Return (X, Y) of the center of cell containing provided text 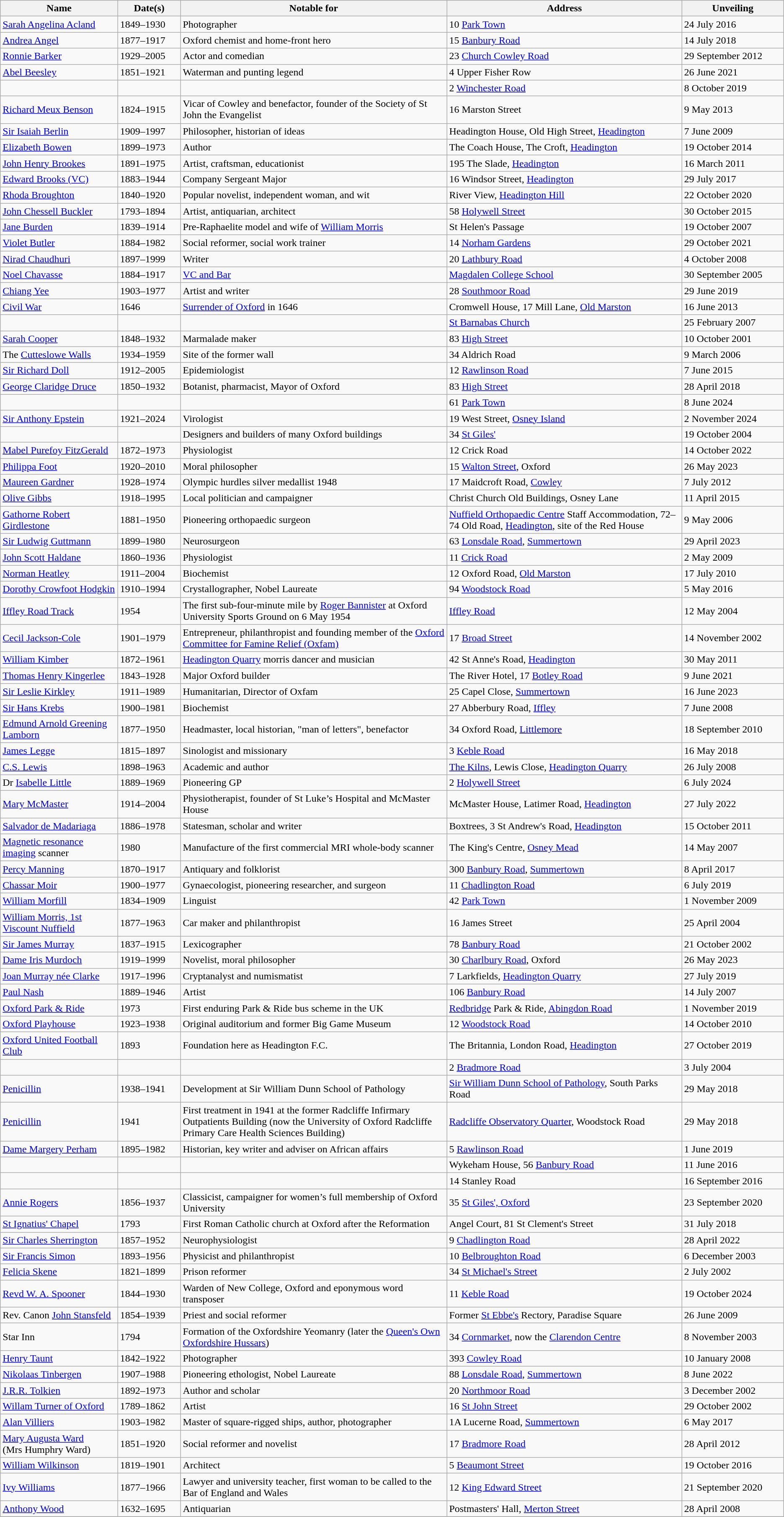
The River Hotel, 17 Botley Road (565, 676)
21 October 2002 (733, 944)
The Cutteslowe Walls (59, 355)
1840–1920 (149, 195)
1895–1982 (149, 1149)
94 Woodstock Road (565, 589)
Moral philosopher (314, 466)
5 Beaumont Street (565, 1465)
First Roman Catholic church at Oxford after the Reformation (314, 1224)
McMaster House, Latimer Road, Headington (565, 805)
Major Oxford builder (314, 676)
35 St Giles', Oxford (565, 1203)
30 September 2005 (733, 275)
1834–1909 (149, 901)
Formation of the Oxfordshire Yeomanry (later the Queen's Own Oxfordshire Hussars) (314, 1337)
Date(s) (149, 8)
Postmasters' Hall, Merton Street (565, 1509)
23 Church Cowley Road (565, 56)
Nuffield Orthopaedic Centre Staff Accommodation, 72–74 Old Road, Headington, site of the Red House (565, 520)
Civil War (59, 307)
19 October 2014 (733, 147)
15 Banbury Road (565, 40)
26 June 2021 (733, 72)
19 October 2007 (733, 227)
42 St Anne's Road, Headington (565, 660)
17 Maidcroft Road, Cowley (565, 482)
Vicar of Cowley and benefactor, founder of the Society of St John the Evangelist (314, 110)
Waterman and punting legend (314, 72)
Artist and writer (314, 291)
14 October 2022 (733, 450)
1A Lucerne Road, Summertown (565, 1422)
Artist, craftsman, educationist (314, 163)
Anthony Wood (59, 1509)
Oxford Park & Ride (59, 1008)
1 November 2009 (733, 901)
1854–1939 (149, 1315)
Artist, antiquarian, architect (314, 211)
Iffley Road Track (59, 611)
30 October 2015 (733, 211)
George Claridge Druce (59, 386)
1877–1950 (149, 729)
11 June 2016 (733, 1165)
Andrea Angel (59, 40)
19 October 2004 (733, 434)
Cecil Jackson-Cole (59, 638)
Salvador de Madariaga (59, 826)
10 October 2001 (733, 339)
8 October 2019 (733, 88)
VC and Bar (314, 275)
8 November 2003 (733, 1337)
Redbridge Park & Ride, Abingdon Road (565, 1008)
30 May 2011 (733, 660)
1893 (149, 1045)
300 Banbury Road, Summertown (565, 869)
Sir James Murray (59, 944)
22 October 2020 (733, 195)
14 July 2018 (733, 40)
Paul Nash (59, 992)
Olive Gibbs (59, 498)
Manufacture of the first commercial MRI whole-body scanner (314, 847)
Warden of New College, Oxford and eponymous word transposer (314, 1293)
Author (314, 147)
Sir Isaiah Berlin (59, 131)
78 Banbury Road (565, 944)
11 Keble Road (565, 1293)
Sarah Cooper (59, 339)
1914–2004 (149, 805)
1893–1956 (149, 1256)
1897–1999 (149, 259)
1877–1966 (149, 1487)
16 June 2013 (733, 307)
Willam Turner of Oxford (59, 1406)
Epidemiologist (314, 370)
27 October 2019 (733, 1045)
1794 (149, 1337)
1912–2005 (149, 370)
1921–2024 (149, 418)
12 May 2004 (733, 611)
John Scott Haldane (59, 557)
1907–1988 (149, 1374)
7 July 2012 (733, 482)
19 West Street, Osney Island (565, 418)
1903–1977 (149, 291)
1899–1980 (149, 541)
1842–1922 (149, 1358)
1980 (149, 847)
William Wilkinson (59, 1465)
7 June 2008 (733, 707)
16 Windsor Street, Headington (565, 179)
11 April 2015 (733, 498)
Author and scholar (314, 1390)
26 June 2009 (733, 1315)
1884–1917 (149, 275)
2 Winchester Road (565, 88)
Novelist, moral philosopher (314, 960)
Cromwell House, 17 Mill Lane, Old Marston (565, 307)
Foundation here as Headington F.C. (314, 1045)
4 Upper Fisher Row (565, 72)
Surrender of Oxford in 1646 (314, 307)
Dorothy Crowfoot Hodgkin (59, 589)
58 Holywell Street (565, 211)
Dame Margery Perham (59, 1149)
Prison reformer (314, 1272)
Sir Francis Simon (59, 1256)
Physiotherapist, founder of St Luke’s Hospital and McMaster House (314, 805)
Antiquarian (314, 1509)
Boxtrees, 3 St Andrew's Road, Headington (565, 826)
Rhoda Broughton (59, 195)
Address (565, 8)
1918–1995 (149, 498)
Edmund Arnold Greening Lamborn (59, 729)
Gathorne Robert Girdlestone (59, 520)
12 Crick Road (565, 450)
1860–1936 (149, 557)
1789–1862 (149, 1406)
1898–1963 (149, 766)
1646 (149, 307)
21 September 2020 (733, 1487)
14 Stanley Road (565, 1181)
29 October 2002 (733, 1406)
Statesman, scholar and writer (314, 826)
Sir William Dunn School of Pathology, South Parks Road (565, 1089)
1856–1937 (149, 1203)
1872–1973 (149, 450)
24 July 2016 (733, 24)
11 Chadlington Road (565, 885)
9 Chadlington Road (565, 1240)
Felicia Skene (59, 1272)
Nirad Chaudhuri (59, 259)
Designers and builders of many Oxford buildings (314, 434)
1929–2005 (149, 56)
William Kimber (59, 660)
15 Walton Street, Oxford (565, 466)
12 Rawlinson Road (565, 370)
27 Abberbury Road, Iffley (565, 707)
Sir Hans Krebs (59, 707)
Annie Rogers (59, 1203)
Chiang Yee (59, 291)
1928–1974 (149, 482)
Linguist (314, 901)
3 December 2002 (733, 1390)
1889–1969 (149, 783)
1837–1915 (149, 944)
25 February 2007 (733, 323)
1632–1695 (149, 1509)
Actor and comedian (314, 56)
1891–1975 (149, 163)
Marmalade maker (314, 339)
Original auditorium and former Big Game Museum (314, 1024)
Revd W. A. Spooner (59, 1293)
William Morfill (59, 901)
1889–1946 (149, 992)
St Barnabas Church (565, 323)
63 Lonsdale Road, Summertown (565, 541)
Car maker and philanthropist (314, 923)
1877–1963 (149, 923)
1 November 2019 (733, 1008)
Notable for (314, 8)
10 Belbroughton Road (565, 1256)
J.R.R. Tolkien (59, 1390)
5 May 2016 (733, 589)
16 May 2018 (733, 751)
34 Aldrich Road (565, 355)
Oxford chemist and home-front hero (314, 40)
Classicist, campaigner for women’s full membership of Oxford University (314, 1203)
27 July 2019 (733, 976)
1973 (149, 1008)
195 The Slade, Headington (565, 163)
19 October 2016 (733, 1465)
Sir Charles Sherrington (59, 1240)
Sarah Angelina Acland (59, 24)
1923–1938 (149, 1024)
29 April 2023 (733, 541)
1954 (149, 611)
Writer (314, 259)
Development at Sir William Dunn School of Pathology (314, 1089)
Pioneering ethologist, Nobel Laureate (314, 1374)
1839–1914 (149, 227)
18 September 2010 (733, 729)
29 July 2017 (733, 179)
12 Oxford Road, Old Marston (565, 573)
First enduring Park & Ride bus scheme in the UK (314, 1008)
Company Sergeant Major (314, 179)
8 June 2024 (733, 402)
4 October 2008 (733, 259)
1877–1917 (149, 40)
106 Banbury Road (565, 992)
34 Oxford Road, Littlemore (565, 729)
25 Capel Close, Summertown (565, 691)
Iffley Road (565, 611)
1 June 2019 (733, 1149)
1917–1996 (149, 976)
7 Larkfields, Headington Quarry (565, 976)
29 June 2019 (733, 291)
34 St Giles' (565, 434)
3 Keble Road (565, 751)
1892–1973 (149, 1390)
Neurophysiologist (314, 1240)
393 Cowley Road (565, 1358)
16 James Street (565, 923)
30 Charlbury Road, Oxford (565, 960)
Wykeham House, 56 Banbury Road (565, 1165)
1849–1930 (149, 24)
Nikolaas Tinbergen (59, 1374)
7 June 2009 (733, 131)
7 June 2015 (733, 370)
20 Northmoor Road (565, 1390)
9 May 2006 (733, 520)
1793–1894 (149, 211)
St Ignatius' Chapel (59, 1224)
Jane Burden (59, 227)
2 November 2024 (733, 418)
Olympic hurdles silver medallist 1948 (314, 482)
Local politician and campaigner (314, 498)
1941 (149, 1122)
Magdalen College School (565, 275)
16 June 2023 (733, 691)
Pre-Raphaelite model and wife of William Morris (314, 227)
Headington House, Old High Street, Headington (565, 131)
3 July 2004 (733, 1067)
1911–2004 (149, 573)
Philippa Foot (59, 466)
Site of the former wall (314, 355)
St Helen's Passage (565, 227)
Angel Court, 81 St Clement's Street (565, 1224)
1884–1982 (149, 243)
Philosopher, historian of ideas (314, 131)
Sinologist and missionary (314, 751)
19 October 2024 (733, 1293)
1851–1920 (149, 1444)
John Henry Brookes (59, 163)
River View, Headington Hill (565, 195)
14 Norham Gardens (565, 243)
Lexicographer (314, 944)
Oxford Playhouse (59, 1024)
1815–1897 (149, 751)
Neurosurgeon (314, 541)
6 July 2024 (733, 783)
1934–1959 (149, 355)
Elizabeth Bowen (59, 147)
5 Rawlinson Road (565, 1149)
Sir Leslie Kirkley (59, 691)
Christ Church Old Buildings, Osney Lane (565, 498)
The first sub-four-minute mile by Roger Bannister at Oxford University Sports Ground on 6 May 1954 (314, 611)
Maureen Gardner (59, 482)
Norman Heatley (59, 573)
15 October 2011 (733, 826)
14 July 2007 (733, 992)
Thomas Henry Kingerlee (59, 676)
1886–1978 (149, 826)
John Chessell Buckler (59, 211)
1844–1930 (149, 1293)
Gynaecologist, pioneering researcher, and surgeon (314, 885)
1843–1928 (149, 676)
1938–1941 (149, 1089)
The King's Centre, Osney Mead (565, 847)
1903–1982 (149, 1422)
Social reformer, social work trainer (314, 243)
9 March 2006 (733, 355)
Former St Ebbe's Rectory, Paradise Square (565, 1315)
1821–1899 (149, 1272)
Mary McMaster (59, 805)
10 Park Town (565, 24)
Oxford United Football Club (59, 1045)
61 Park Town (565, 402)
1883–1944 (149, 179)
1848–1932 (149, 339)
Sir Ludwig Guttmann (59, 541)
9 June 2021 (733, 676)
42 Park Town (565, 901)
Violet Butler (59, 243)
Star Inn (59, 1337)
The Britannia, London Road, Headington (565, 1045)
Priest and social reformer (314, 1315)
Ivy Williams (59, 1487)
William Morris, 1st Viscount Nuffield (59, 923)
1911–1989 (149, 691)
1899–1973 (149, 147)
Magnetic resonance imaging scanner (59, 847)
Historian, key writer and adviser on African affairs (314, 1149)
Abel Beesley (59, 72)
1851–1921 (149, 72)
28 April 2012 (733, 1444)
Entrepreneur, philanthropist and founding member of the Oxford Committee for Famine Relief (Oxfam) (314, 638)
Dame Iris Murdoch (59, 960)
28 April 2008 (733, 1509)
Rev. Canon John Stansfeld (59, 1315)
1870–1917 (149, 869)
The Kilns, Lewis Close, Headington Quarry (565, 766)
16 Marston Street (565, 110)
12 Woodstock Road (565, 1024)
1920–2010 (149, 466)
29 September 2012 (733, 56)
2 Holywell Street (565, 783)
1919–1999 (149, 960)
Chassar Moir (59, 885)
Lawyer and university teacher, first woman to be called to the Bar of England and Wales (314, 1487)
17 Broad Street (565, 638)
16 March 2011 (733, 163)
28 Southmoor Road (565, 291)
1793 (149, 1224)
Dr Isabelle Little (59, 783)
Humanitarian, Director of Oxfam (314, 691)
8 April 2017 (733, 869)
Radcliffe Observatory Quarter, Woodstock Road (565, 1122)
1857–1952 (149, 1240)
Headmaster, local historian, "man of letters", benefactor (314, 729)
Headington Quarry morris dancer and musician (314, 660)
25 April 2004 (733, 923)
The Coach House, The Croft, Headington (565, 147)
31 July 2018 (733, 1224)
11 Crick Road (565, 557)
14 May 2007 (733, 847)
Henry Taunt (59, 1358)
Architect (314, 1465)
Pioneering orthopaedic surgeon (314, 520)
1872–1961 (149, 660)
29 October 2021 (733, 243)
Alan Villiers (59, 1422)
Physicist and philanthropist (314, 1256)
Sir Anthony Epstein (59, 418)
23 September 2020 (733, 1203)
1900–1981 (149, 707)
Name (59, 8)
2 Bradmore Road (565, 1067)
8 June 2022 (733, 1374)
20 Lathbury Road (565, 259)
14 November 2002 (733, 638)
Popular novelist, independent woman, and wit (314, 195)
1819–1901 (149, 1465)
Mary Augusta Ward (Mrs Humphry Ward) (59, 1444)
16 September 2016 (733, 1181)
88 Lonsdale Road, Summertown (565, 1374)
1901–1979 (149, 638)
16 St John Street (565, 1406)
Virologist (314, 418)
1909–1997 (149, 131)
Academic and author (314, 766)
1881–1950 (149, 520)
Pioneering GP (314, 783)
Master of square-rigged ships, author, photographer (314, 1422)
Joan Murray née Clarke (59, 976)
12 King Edward Street (565, 1487)
34 Cornmarket, now the Clarendon Centre (565, 1337)
Antiquary and folklorist (314, 869)
1900–1977 (149, 885)
2 July 2002 (733, 1272)
Crystallographer, Nobel Laureate (314, 589)
6 July 2019 (733, 885)
Botanist, pharmacist, Mayor of Oxford (314, 386)
1824–1915 (149, 110)
1910–1994 (149, 589)
17 July 2010 (733, 573)
34 St Michael's Street (565, 1272)
6 May 2017 (733, 1422)
Ronnie Barker (59, 56)
17 Bradmore Road (565, 1444)
28 April 2022 (733, 1240)
C.S. Lewis (59, 766)
2 May 2009 (733, 557)
6 December 2003 (733, 1256)
Richard Meux Benson (59, 110)
Edward Brooks (VC) (59, 179)
Unveiling (733, 8)
Sir Richard Doll (59, 370)
Social reformer and novelist (314, 1444)
9 May 2013 (733, 110)
Noel Chavasse (59, 275)
1850–1932 (149, 386)
James Legge (59, 751)
26 July 2008 (733, 766)
28 April 2018 (733, 386)
14 October 2010 (733, 1024)
Percy Manning (59, 869)
Cryptanalyst and numismatist (314, 976)
10 January 2008 (733, 1358)
27 July 2022 (733, 805)
Mabel Purefoy FitzGerald (59, 450)
